Provide the [x, y] coordinate of the cell's center where the given text is located.  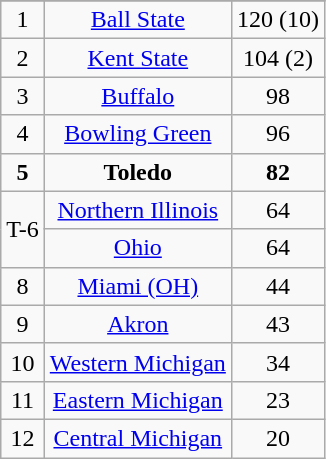
Bowling Green [138, 134]
104 (2) [278, 58]
120 (10) [278, 20]
1 [23, 20]
4 [23, 134]
8 [23, 286]
44 [278, 286]
Eastern Michigan [138, 400]
3 [23, 96]
Akron [138, 324]
Western Michigan [138, 362]
Toledo [138, 172]
20 [278, 438]
Buffalo [138, 96]
2 [23, 58]
Northern Illinois [138, 210]
Ball State [138, 20]
Miami (OH) [138, 286]
96 [278, 134]
Central Michigan [138, 438]
10 [23, 362]
23 [278, 400]
5 [23, 172]
82 [278, 172]
9 [23, 324]
12 [23, 438]
T-6 [23, 229]
Kent State [138, 58]
43 [278, 324]
Ohio [138, 248]
34 [278, 362]
98 [278, 96]
11 [23, 400]
